Provide the (X, Y) coordinate of the cell's center where the given text is located.  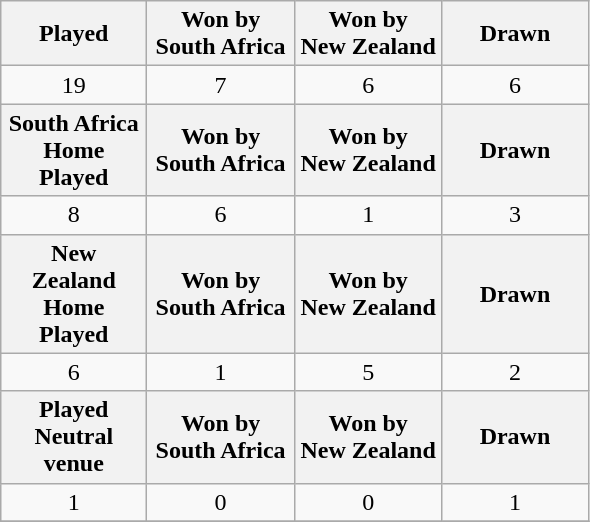
Played Neutral venue (74, 437)
8 (74, 215)
5 (368, 372)
2 (515, 372)
19 (74, 85)
New Zealand Home Played (74, 294)
Played (74, 34)
7 (221, 85)
3 (515, 215)
South Africa Home Played (74, 150)
